Find where the given text appears and provide that cell's center as [x, y] coordinate. 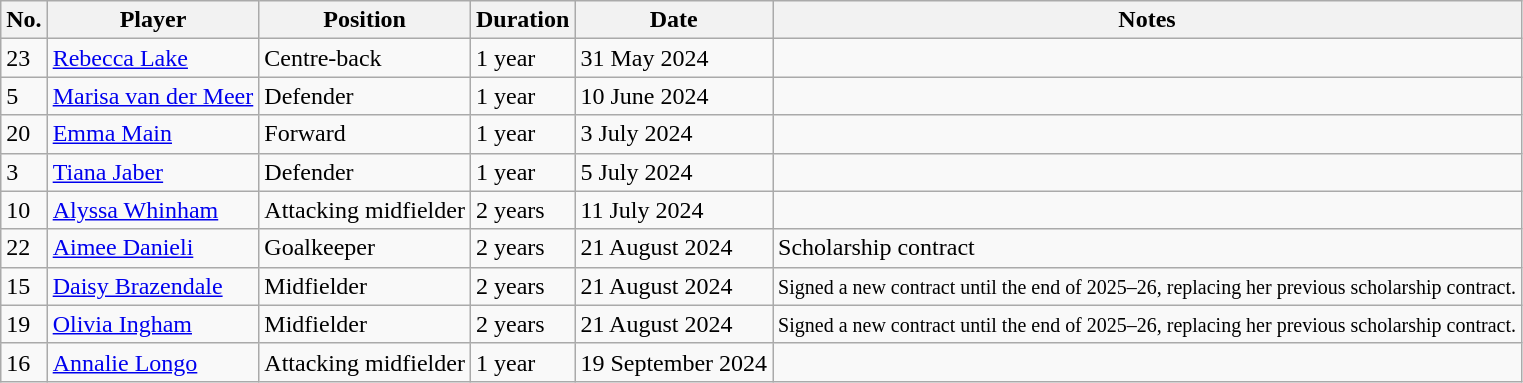
Player [153, 20]
Position [365, 20]
10 June 2024 [674, 96]
3 July 2024 [674, 134]
Forward [365, 134]
10 [24, 210]
Scholarship contract [1148, 248]
Duration [522, 20]
Daisy Brazendale [153, 286]
Centre-back [365, 58]
No. [24, 20]
Emma Main [153, 134]
Date [674, 20]
23 [24, 58]
Olivia Ingham [153, 324]
Alyssa Whinham [153, 210]
Marisa van der Meer [153, 96]
Annalie Longo [153, 362]
5 [24, 96]
Aimee Danieli [153, 248]
15 [24, 286]
Rebecca Lake [153, 58]
3 [24, 172]
Tiana Jaber [153, 172]
20 [24, 134]
19 September 2024 [674, 362]
16 [24, 362]
5 July 2024 [674, 172]
19 [24, 324]
11 July 2024 [674, 210]
Notes [1148, 20]
Goalkeeper [365, 248]
31 May 2024 [674, 58]
22 [24, 248]
